Find where the given text appears and provide that cell's center as [x, y] coordinate. 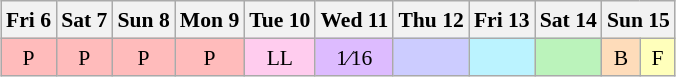
Sun 15 [638, 20]
Thu 12 [431, 20]
Sun 8 [143, 20]
B [621, 56]
Tue 10 [280, 20]
LL [280, 56]
Fri 6 [28, 20]
Sat 7 [84, 20]
F [658, 56]
Fri 13 [502, 20]
Mon 9 [210, 20]
1⁄16 [354, 56]
Sat 14 [568, 20]
Wed 11 [354, 20]
